Extract the [x, y] coordinate from the center of the cell holding the provided text.  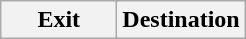
Destination [181, 20]
Exit [59, 20]
